Pinpoint the cell where the given text exists, returning its (X, Y) midpoint coordinate. 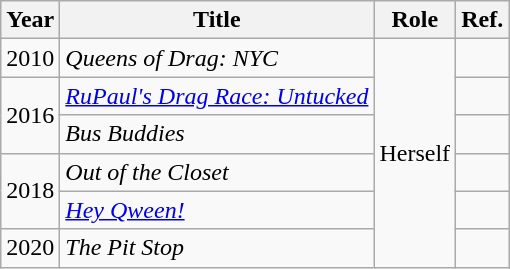
Year (30, 20)
The Pit Stop (217, 248)
Herself (415, 153)
RuPaul's Drag Race: Untucked (217, 96)
2018 (30, 191)
2016 (30, 115)
Hey Qween! (217, 210)
Role (415, 20)
2010 (30, 58)
Queens of Drag: NYC (217, 58)
2020 (30, 248)
Bus Buddies (217, 134)
Title (217, 20)
Ref. (482, 20)
Out of the Closet (217, 172)
